Provide the (x, y) coordinate of the cell's center where the given text is located.  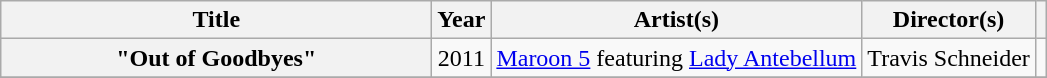
Travis Schneider (949, 58)
Artist(s) (676, 20)
Director(s) (949, 20)
Year (462, 20)
Maroon 5 featuring Lady Antebellum (676, 58)
Title (216, 20)
2011 (462, 58)
"Out of Goodbyes" (216, 58)
